Extract the [x, y] coordinate from the center of the cell holding the provided text.  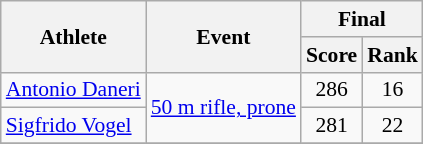
16 [392, 90]
Athlete [74, 36]
22 [392, 126]
Antonio Daneri [74, 90]
Final [362, 19]
281 [332, 126]
Sigfrido Vogel [74, 126]
Score [332, 55]
Event [224, 36]
286 [332, 90]
Rank [392, 55]
50 m rifle, prone [224, 108]
